Identify which cell holds the provided text, then report its [x, y] central coordinate. 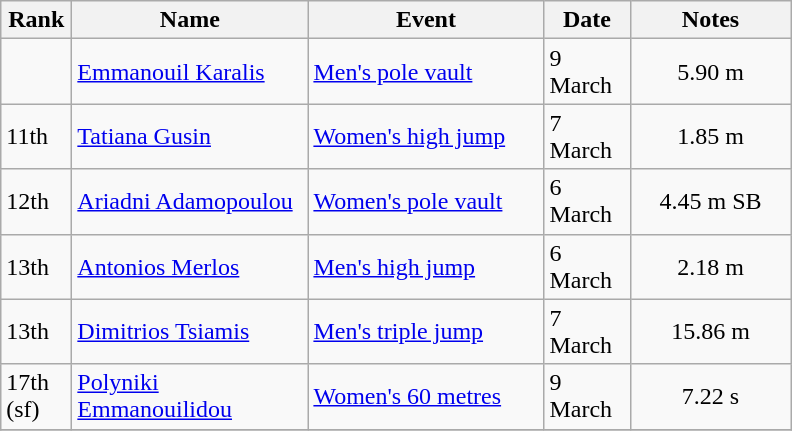
Ariadni Adamopoulou [190, 202]
Tatiana Gusin [190, 136]
17th (sf) [36, 396]
Notes [710, 20]
Men's high jump [426, 266]
Antonios Merlos [190, 266]
Name [190, 20]
Polyniki Emmanouilidou [190, 396]
Women's pole vault [426, 202]
Men's triple jump [426, 332]
2.18 m [710, 266]
5.90 m [710, 72]
Women's 60 metres [426, 396]
15.86 m [710, 332]
11th [36, 136]
Date [587, 20]
Event [426, 20]
Emmanouil Karalis [190, 72]
12th [36, 202]
1.85 m [710, 136]
4.45 m SB [710, 202]
Dimitrios Tsiamis [190, 332]
Women's high jump [426, 136]
7.22 s [710, 396]
Men's pole vault [426, 72]
Rank [36, 20]
